Provide the [x, y] coordinate of the cell's center where the given text is located.  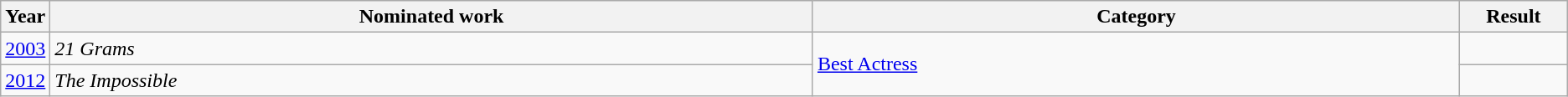
Best Actress [1136, 64]
21 Grams [432, 48]
Year [25, 17]
The Impossible [432, 80]
Nominated work [432, 17]
Result [1514, 17]
2003 [25, 48]
Category [1136, 17]
2012 [25, 80]
